Extract the (x, y) coordinate from the center of the cell holding the provided text.  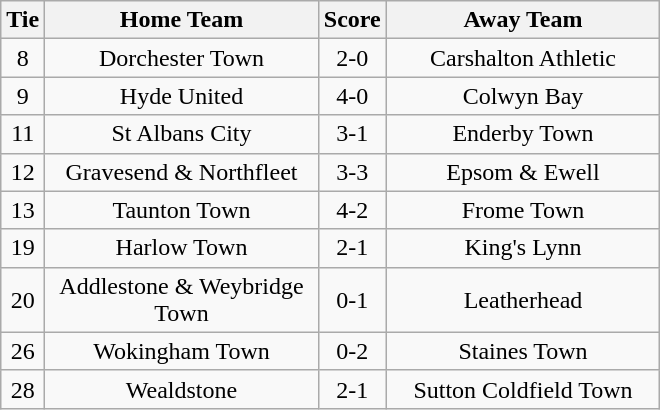
Score (352, 20)
3-3 (352, 172)
11 (23, 134)
Frome Town (523, 210)
Harlow Town (182, 248)
Home Team (182, 20)
0-1 (352, 300)
4-0 (352, 96)
Sutton Coldfield Town (523, 389)
2-0 (352, 58)
3-1 (352, 134)
Colwyn Bay (523, 96)
8 (23, 58)
Tie (23, 20)
King's Lynn (523, 248)
13 (23, 210)
Dorchester Town (182, 58)
0-2 (352, 351)
Wokingham Town (182, 351)
Leatherhead (523, 300)
26 (23, 351)
St Albans City (182, 134)
Wealdstone (182, 389)
Taunton Town (182, 210)
9 (23, 96)
Epsom & Ewell (523, 172)
Addlestone & Weybridge Town (182, 300)
20 (23, 300)
12 (23, 172)
19 (23, 248)
28 (23, 389)
Carshalton Athletic (523, 58)
Gravesend & Northfleet (182, 172)
4-2 (352, 210)
Enderby Town (523, 134)
Away Team (523, 20)
Hyde United (182, 96)
Staines Town (523, 351)
